Return [x, y] of the center of cell containing provided text 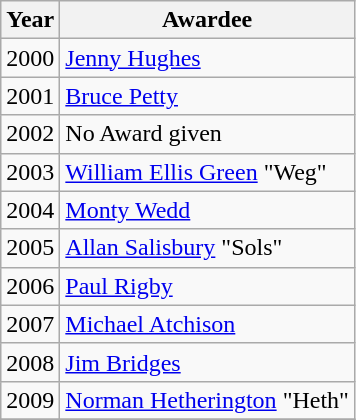
Norman Hetherington "Heth" [208, 400]
Jim Bridges [208, 362]
Allan Salisbury "Sols" [208, 248]
2008 [30, 362]
2003 [30, 172]
2004 [30, 210]
2007 [30, 324]
No Award given [208, 134]
2005 [30, 248]
Jenny Hughes [208, 58]
Michael Atchison [208, 324]
Bruce Petty [208, 96]
2006 [30, 286]
2000 [30, 58]
2002 [30, 134]
2001 [30, 96]
2009 [30, 400]
Paul Rigby [208, 286]
Year [30, 20]
Monty Wedd [208, 210]
Awardee [208, 20]
William Ellis Green "Weg" [208, 172]
